From the cell containing the given text, extract its center point as [x, y] coordinate. 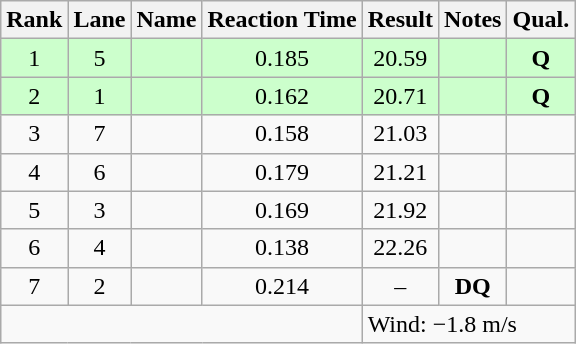
21.03 [400, 134]
Rank [34, 20]
0.179 [282, 172]
20.71 [400, 96]
20.59 [400, 58]
– [400, 286]
0.158 [282, 134]
21.92 [400, 210]
Qual. [541, 20]
0.214 [282, 286]
Result [400, 20]
0.138 [282, 248]
Lane [100, 20]
DQ [473, 286]
Name [166, 20]
Reaction Time [282, 20]
22.26 [400, 248]
Notes [473, 20]
21.21 [400, 172]
0.185 [282, 58]
0.162 [282, 96]
0.169 [282, 210]
Wind: −1.8 m/s [468, 324]
